Locate the cell with the specified text and output its (x, y) center coordinate. 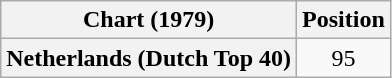
Netherlands (Dutch Top 40) (149, 58)
95 (344, 58)
Position (344, 20)
Chart (1979) (149, 20)
